Return the [X, Y] coordinate for the center point of the cell that contains the specified text.  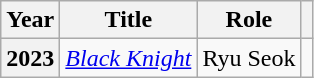
2023 [30, 58]
Title [128, 20]
Role [249, 20]
Black Knight [128, 58]
Ryu Seok [249, 58]
Year [30, 20]
